Detect which cell encompasses the target text, then output its (X, Y) center coordinate. 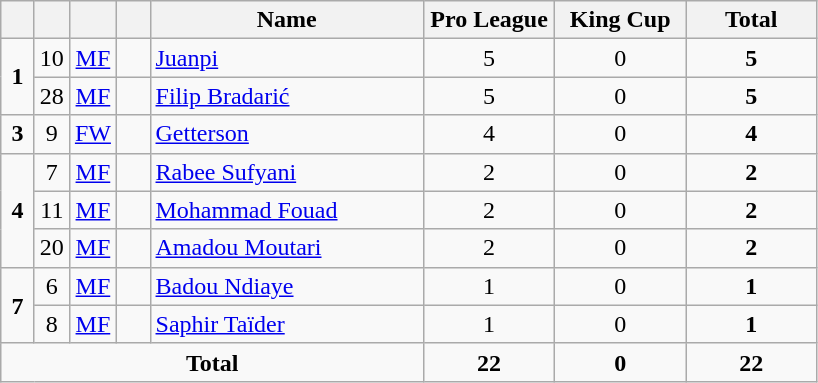
9 (52, 134)
10 (52, 58)
8 (52, 324)
Filip Bradarić (287, 96)
Juanpi (287, 58)
Saphir Taïder (287, 324)
Badou Ndiaye (287, 286)
11 (52, 210)
28 (52, 96)
Amadou Moutari (287, 248)
Getterson (287, 134)
20 (52, 248)
Name (287, 20)
Mohammad Fouad (287, 210)
FW (92, 134)
Pro League (490, 20)
6 (52, 286)
King Cup (620, 20)
Rabee Sufyani (287, 172)
3 (18, 134)
